Find where the given text appears and provide that cell's center as [X, Y] coordinate. 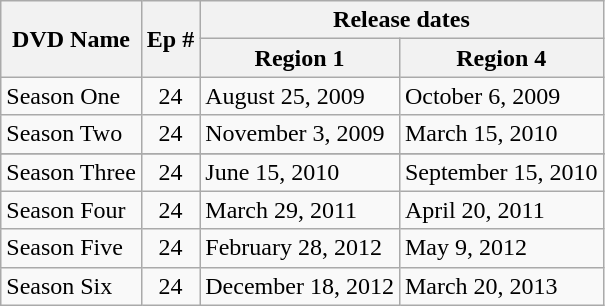
Season Five [72, 248]
December 18, 2012 [300, 286]
Season Two [72, 134]
May 9, 2012 [501, 248]
Region 1 [300, 58]
DVD Name [72, 39]
February 28, 2012 [300, 248]
Ep # [170, 39]
March 29, 2011 [300, 210]
June 15, 2010 [300, 172]
Season Six [72, 286]
Region 4 [501, 58]
October 6, 2009 [501, 96]
Season Four [72, 210]
Release dates [402, 20]
November 3, 2009 [300, 134]
March 20, 2013 [501, 286]
April 20, 2011 [501, 210]
August 25, 2009 [300, 96]
March 15, 2010 [501, 134]
Season Three [72, 172]
September 15, 2010 [501, 172]
Season One [72, 96]
